Capture the cell that displays the provided text and extract its [X, Y] central coordinate. 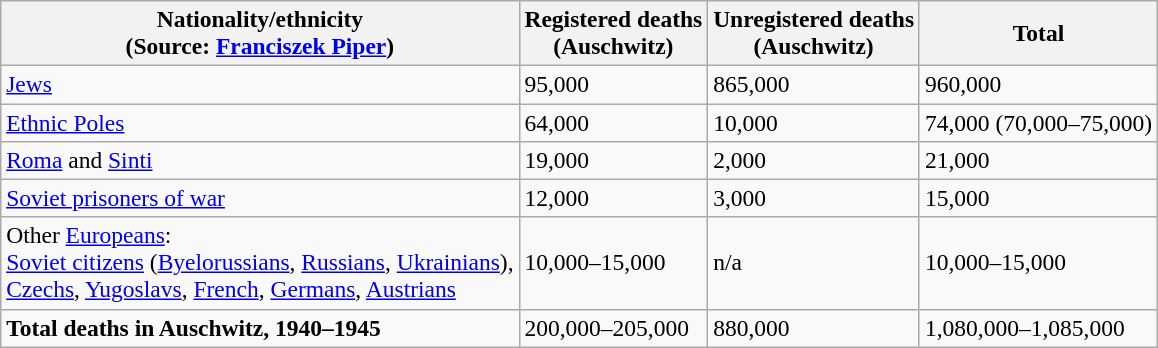
19,000 [614, 160]
10,000 [814, 122]
Ethnic Poles [260, 122]
Jews [260, 84]
Other Europeans:Soviet citizens (Byelorussians, Russians, Ukrainians),Czechs, Yugoslavs, French, Germans, Austrians [260, 263]
865,000 [814, 84]
95,000 [614, 84]
74,000 (70,000–75,000) [1038, 122]
200,000–205,000 [614, 328]
Soviet prisoners of war [260, 198]
12,000 [614, 198]
Roma and Sinti [260, 160]
21,000 [1038, 160]
1,080,000–1,085,000 [1038, 328]
2,000 [814, 160]
960,000 [1038, 84]
Unregistered deaths(Auschwitz) [814, 32]
Total [1038, 32]
Total deaths in Auschwitz, 1940–1945 [260, 328]
880,000 [814, 328]
64,000 [614, 122]
15,000 [1038, 198]
Nationality/ethnicity(Source: Franciszek Piper) [260, 32]
Registered deaths(Auschwitz) [614, 32]
3,000 [814, 198]
n/a [814, 263]
